Return the [X, Y] coordinate for the center point of the cell that contains the specified text.  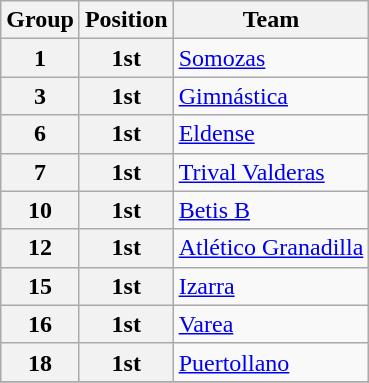
Team [271, 20]
Puertollano [271, 362]
10 [40, 210]
Izarra [271, 286]
3 [40, 96]
Eldense [271, 134]
Somozas [271, 58]
Gimnástica [271, 96]
16 [40, 324]
Position [126, 20]
Trival Valderas [271, 172]
6 [40, 134]
Betis B [271, 210]
1 [40, 58]
15 [40, 286]
Group [40, 20]
Varea [271, 324]
18 [40, 362]
7 [40, 172]
Atlético Granadilla [271, 248]
12 [40, 248]
